Extract the (x, y) coordinate from the center of the cell holding the provided text.  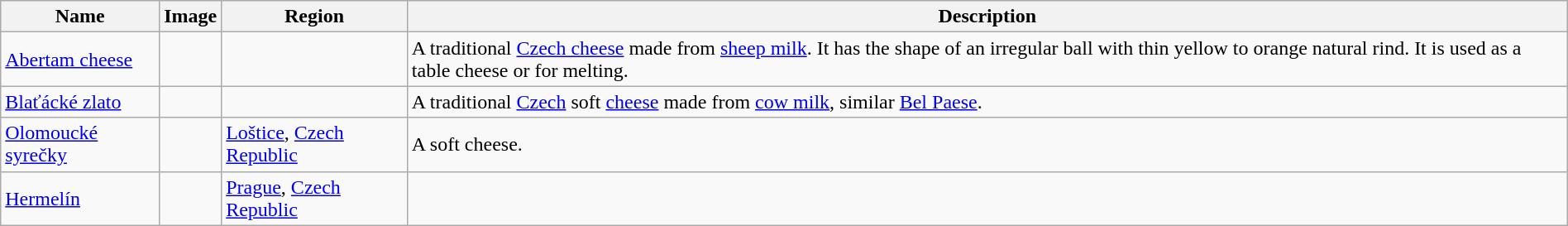
Olomoucké syrečky (80, 144)
Prague, Czech Republic (314, 199)
Loštice, Czech Republic (314, 144)
A traditional Czech soft cheese made from cow milk, similar Bel Paese. (987, 102)
Blaťácké zlato (80, 102)
Description (987, 17)
Abertam cheese (80, 60)
A soft cheese. (987, 144)
Name (80, 17)
Hermelín (80, 199)
Image (190, 17)
Region (314, 17)
